From the cell containing the given text, extract its center point as (X, Y) coordinate. 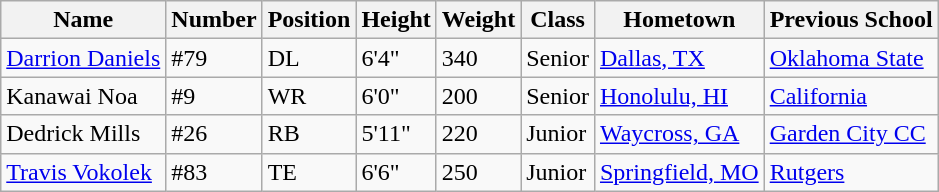
#79 (214, 58)
250 (478, 172)
220 (478, 134)
TE (309, 172)
Oklahoma State (851, 58)
6'0" (396, 96)
6'6" (396, 172)
340 (478, 58)
Springfield, MO (679, 172)
DL (309, 58)
#83 (214, 172)
#26 (214, 134)
Darrion Daniels (84, 58)
Rutgers (851, 172)
Number (214, 20)
Height (396, 20)
Waycross, GA (679, 134)
California (851, 96)
RB (309, 134)
Class (558, 20)
Name (84, 20)
Dallas, TX (679, 58)
Hometown (679, 20)
Honolulu, HI (679, 96)
WR (309, 96)
Garden City CC (851, 134)
6'4" (396, 58)
Previous School (851, 20)
200 (478, 96)
Weight (478, 20)
Travis Vokolek (84, 172)
Kanawai Noa (84, 96)
5'11" (396, 134)
Position (309, 20)
Dedrick Mills (84, 134)
#9 (214, 96)
